For the text-containing cell, return its midpoint in [x, y] coordinate format. 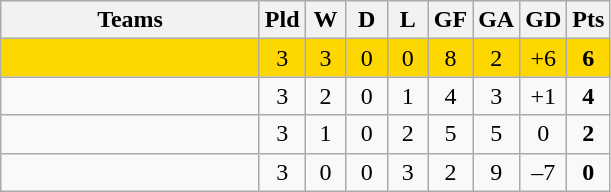
+1 [544, 96]
Pld [282, 20]
–7 [544, 172]
W [326, 20]
D [366, 20]
L [408, 20]
8 [450, 58]
Pts [588, 20]
GD [544, 20]
+6 [544, 58]
6 [588, 58]
GA [496, 20]
GF [450, 20]
9 [496, 172]
Teams [130, 20]
